Return the (x, y) coordinate for the center point of the cell that contains the specified text.  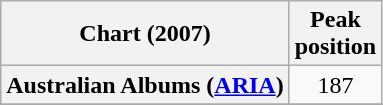
187 (335, 85)
Peak position (335, 34)
Australian Albums (ARIA) (145, 85)
Chart (2007) (145, 34)
